Provide the [X, Y] coordinate of the cell's center where the given text is located.  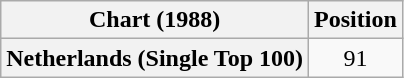
Chart (1988) [155, 20]
Netherlands (Single Top 100) [155, 58]
Position [356, 20]
91 [356, 58]
